Extract the (X, Y) coordinate from the center of the cell holding the provided text.  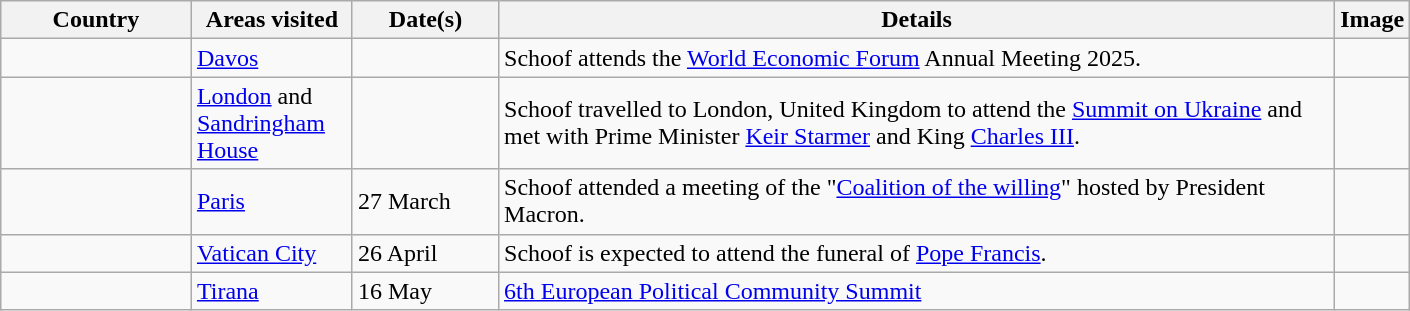
Areas visited (272, 20)
Schoof attends the World Economic Forum Annual Meeting 2025. (917, 58)
26 April (425, 253)
16 May (425, 291)
Schoof is expected to attend the funeral of Pope Francis. (917, 253)
27 March (425, 202)
6th European Political Community Summit (917, 291)
Date(s) (425, 20)
Schoof travelled to London, United Kingdom to attend the Summit on Ukraine and met with Prime Minister Keir Starmer and King Charles III. (917, 123)
Paris (272, 202)
Vatican City (272, 253)
Tirana (272, 291)
Country (96, 20)
Details (917, 20)
Davos (272, 58)
Schoof attended a meeting of the "Coalition of the willing" hosted by President Macron. (917, 202)
Image (1372, 20)
London and Sandringham House (272, 123)
